Capture the cell that displays the provided text and extract its (X, Y) central coordinate. 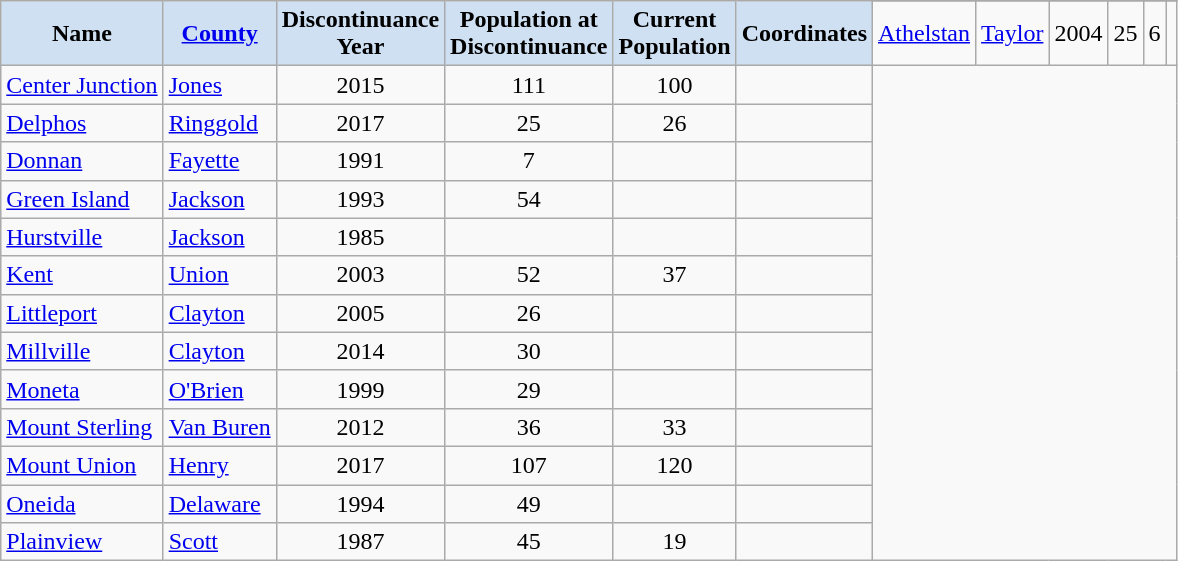
Name (82, 34)
36 (529, 427)
2015 (360, 85)
Littleport (82, 313)
Delaware (220, 503)
2003 (360, 275)
Fayette (220, 161)
Delphos (82, 123)
1994 (360, 503)
30 (529, 351)
1993 (360, 199)
DiscontinuanceYear (360, 34)
Mount Sterling (82, 427)
33 (674, 427)
111 (529, 85)
Union (220, 275)
120 (674, 465)
37 (674, 275)
1999 (360, 389)
Oneida (82, 503)
Coordinates (804, 34)
Taylor (1012, 34)
2012 (360, 427)
O'Brien (220, 389)
Henry (220, 465)
45 (529, 542)
Green Island (82, 199)
Mount Union (82, 465)
29 (529, 389)
Ringgold (220, 123)
Center Junction (82, 85)
Scott (220, 542)
Van Buren (220, 427)
52 (529, 275)
CurrentPopulation (674, 34)
Plainview (82, 542)
6 (1154, 34)
19 (674, 542)
County (220, 34)
Donnan (82, 161)
Moneta (82, 389)
Jones (220, 85)
54 (529, 199)
2014 (360, 351)
Athelstan (924, 34)
2005 (360, 313)
Millville (82, 351)
1987 (360, 542)
Kent (82, 275)
100 (674, 85)
49 (529, 503)
107 (529, 465)
1991 (360, 161)
7 (529, 161)
Population at Discontinuance (529, 34)
2004 (1078, 34)
1985 (360, 237)
Hurstville (82, 237)
